Output the (x, y) coordinate of the center of the cell containing the given text.  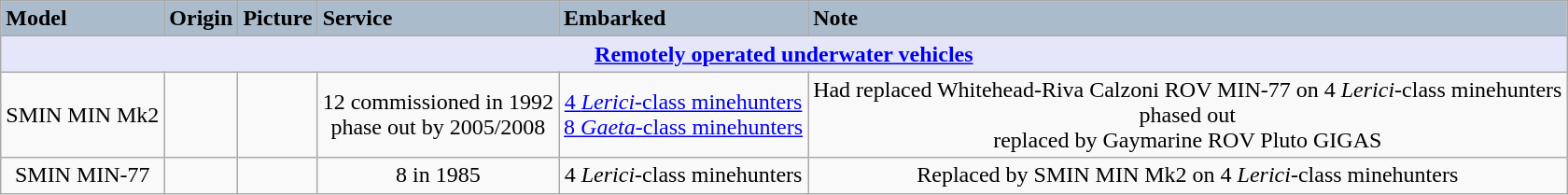
Model (82, 19)
SMIN MIN-77 (82, 175)
4 Lerici-class minehunters8 Gaeta-class minehunters (683, 115)
Service (438, 19)
4 Lerici-class minehunters (683, 175)
SMIN MIN Mk2 (82, 115)
Note (1187, 19)
8 in 1985 (438, 175)
12 commissioned in 1992phase out by 2005/2008 (438, 115)
Origin (202, 19)
Remotely operated underwater vehicles (784, 54)
Replaced by SMIN MIN Mk2 on 4 Lerici-class minehunters (1187, 175)
Had replaced Whitehead-Riva Calzoni ROV MIN-77 on 4 Lerici-class minehuntersphased outreplaced by Gaymarine ROV Pluto GIGAS (1187, 115)
Embarked (683, 19)
Picture (278, 19)
